Locate the cell with the specified text and output its [X, Y] center coordinate. 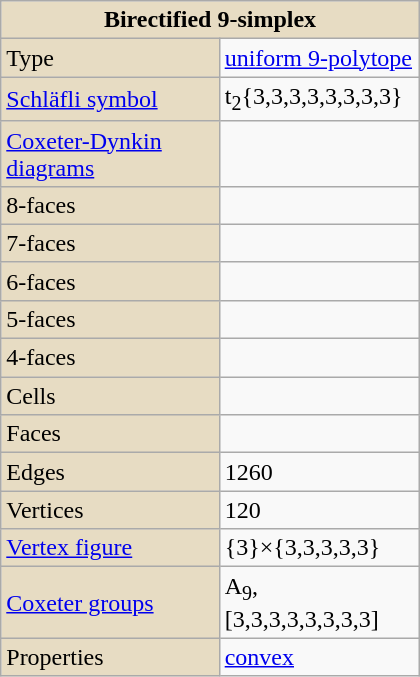
5-faces [110, 319]
6-faces [110, 281]
convex [319, 657]
Edges [110, 472]
Cells [110, 396]
t2{3,3,3,3,3,3,3,3} [319, 99]
4-faces [110, 358]
Schläfli symbol [110, 99]
Coxeter-Dynkin diagrams [110, 154]
uniform 9-polytope [319, 58]
8-faces [110, 205]
1260 [319, 472]
120 [319, 510]
7-faces [110, 243]
Birectified 9-simplex [210, 20]
Vertex figure [110, 548]
A9, [3,3,3,3,3,3,3,3] [319, 602]
{3}×{3,3,3,3,3} [319, 548]
Coxeter groups [110, 602]
Vertices [110, 510]
Properties [110, 657]
Faces [110, 434]
Type [110, 58]
